Search for the cell housing the specified text and yield its (X, Y) center coordinate. 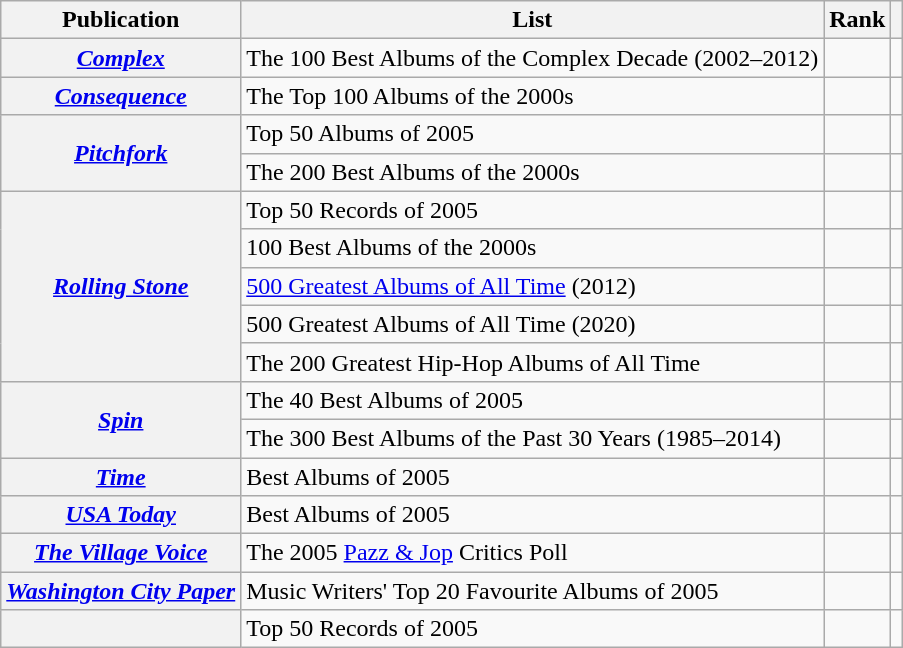
Washington City Paper (121, 591)
Top 50 Albums of 2005 (532, 134)
The Top 100 Albums of the 2000s (532, 96)
Rolling Stone (121, 286)
Time (121, 477)
Publication (121, 20)
Music Writers' Top 20 Favourite Albums of 2005 (532, 591)
USA Today (121, 515)
Spin (121, 419)
The 200 Greatest Hip-Hop Albums of All Time (532, 362)
The 300 Best Albums of the Past 30 Years (1985–2014) (532, 438)
The 100 Best Albums of the Complex Decade (2002–2012) (532, 58)
Consequence (121, 96)
500 Greatest Albums of All Time (2012) (532, 286)
500 Greatest Albums of All Time (2020) (532, 324)
The 40 Best Albums of 2005 (532, 400)
List (532, 20)
Rank (858, 20)
The 200 Best Albums of the 2000s (532, 172)
100 Best Albums of the 2000s (532, 248)
Pitchfork (121, 153)
The Village Voice (121, 553)
Complex (121, 58)
The 2005 Pazz & Jop Critics Poll (532, 553)
